Pinpoint the cell where the given text exists, returning its (X, Y) midpoint coordinate. 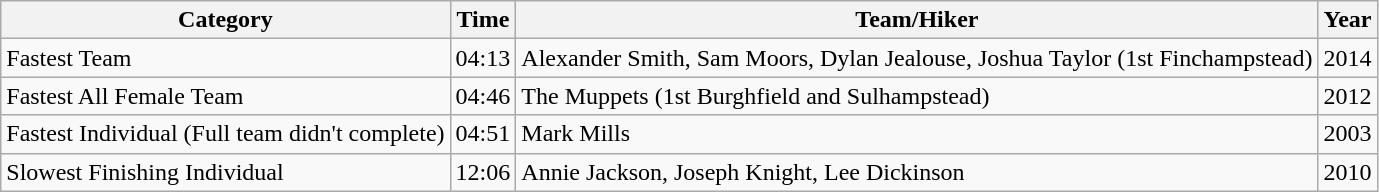
Category (226, 20)
Mark Mills (917, 134)
Year (1348, 20)
2012 (1348, 96)
04:46 (483, 96)
2010 (1348, 172)
Team/Hiker (917, 20)
12:06 (483, 172)
2014 (1348, 58)
Time (483, 20)
Fastest Team (226, 58)
Fastest Individual (Full team didn't complete) (226, 134)
Fastest All Female Team (226, 96)
2003 (1348, 134)
The Muppets (1st Burghfield and Sulhampstead) (917, 96)
Annie Jackson, Joseph Knight, Lee Dickinson (917, 172)
04:51 (483, 134)
04:13 (483, 58)
Alexander Smith, Sam Moors, Dylan Jealouse, Joshua Taylor (1st Finchampstead) (917, 58)
Slowest Finishing Individual (226, 172)
